Output the (x, y) coordinate of the center of the cell containing the given text.  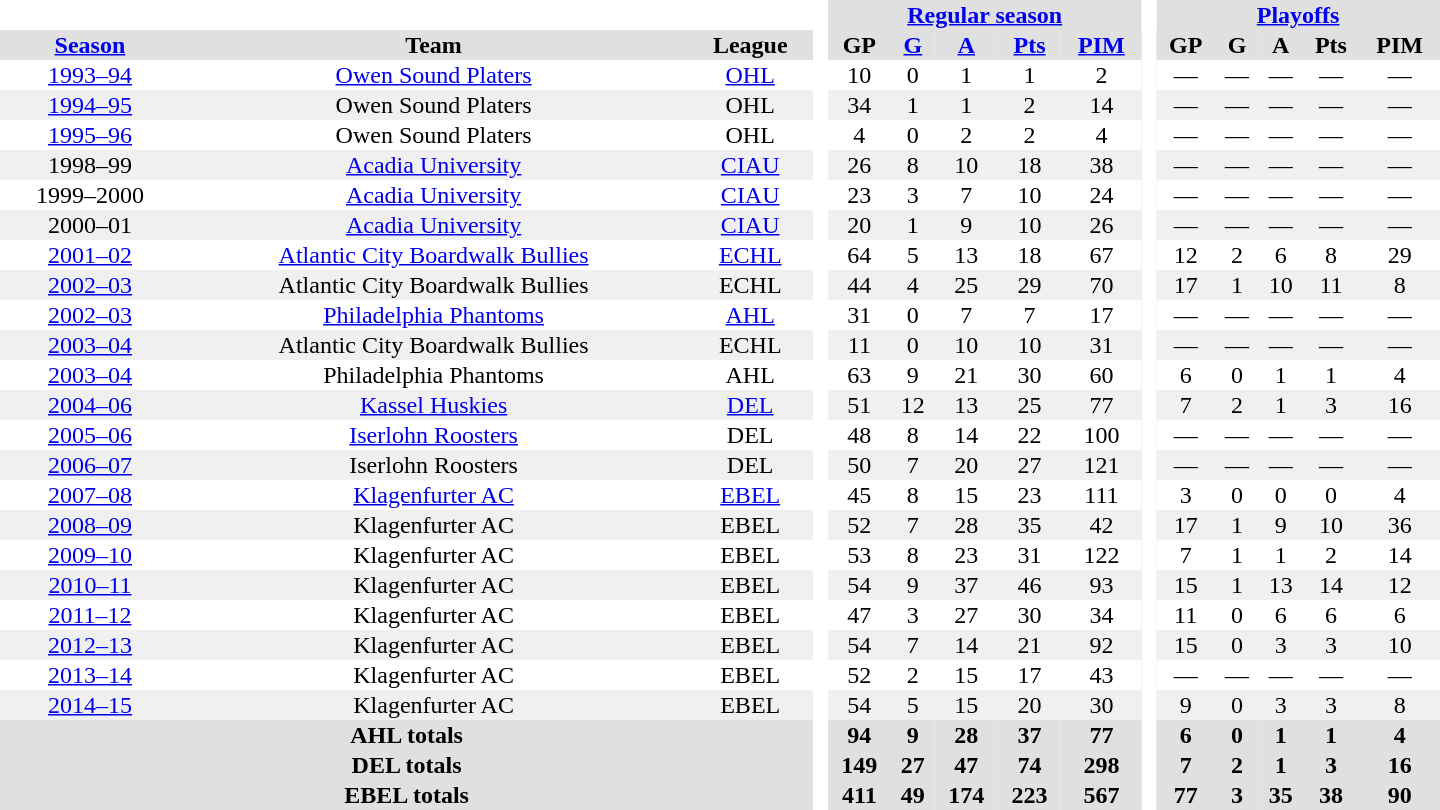
121 (1102, 465)
24 (1102, 195)
100 (1102, 435)
2006–07 (90, 465)
223 (1030, 795)
Season (90, 45)
298 (1102, 765)
92 (1102, 645)
2000–01 (90, 225)
93 (1102, 585)
411 (860, 795)
1993–94 (90, 75)
1995–96 (90, 135)
2001–02 (90, 255)
Playoffs (1298, 15)
67 (1102, 255)
Kassel Huskies (434, 405)
2007–08 (90, 495)
567 (1102, 795)
EBEL totals (406, 795)
111 (1102, 495)
36 (1400, 525)
51 (860, 405)
2008–09 (90, 525)
League (750, 45)
60 (1102, 375)
AHL totals (406, 735)
45 (860, 495)
90 (1400, 795)
43 (1102, 675)
46 (1030, 585)
174 (966, 795)
149 (860, 765)
2014–15 (90, 705)
2011–12 (90, 615)
2005–06 (90, 435)
74 (1030, 765)
1998–99 (90, 165)
Regular season (985, 15)
2004–06 (90, 405)
50 (860, 465)
2012–13 (90, 645)
22 (1030, 435)
49 (913, 795)
94 (860, 735)
Team (434, 45)
63 (860, 375)
1994–95 (90, 105)
44 (860, 285)
2013–14 (90, 675)
2010–11 (90, 585)
2009–10 (90, 555)
DEL totals (406, 765)
42 (1102, 525)
48 (860, 435)
122 (1102, 555)
1999–2000 (90, 195)
70 (1102, 285)
64 (860, 255)
53 (860, 555)
